Identify which cell holds the provided text, then report its [x, y] central coordinate. 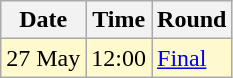
Time [119, 20]
12:00 [119, 58]
Final [192, 58]
27 May [44, 58]
Date [44, 20]
Round [192, 20]
